Capture the cell that displays the provided text and extract its (x, y) central coordinate. 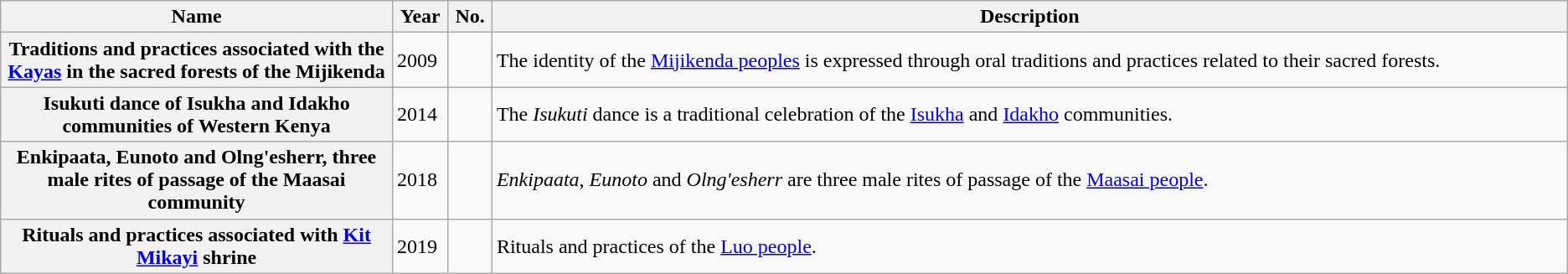
Traditions and practices associated with the Kayas in the sacred forests of the Mijikenda (197, 60)
Enkipaata, Eunoto and Olng'esherr are three male rites of passage of the Maasai people. (1029, 180)
Isukuti dance of Isukha and Idakho communities of Western Kenya (197, 114)
No. (470, 17)
Year (420, 17)
Rituals and practices of the Luo people. (1029, 246)
Rituals and practices associated with Kit Mikayi shrine (197, 246)
2009 (420, 60)
Description (1029, 17)
The Isukuti dance is a traditional celebration of the Isukha and Idakho communities. (1029, 114)
The identity of the Mijikenda peoples is expressed through oral traditions and practices related to their sacred forests. (1029, 60)
Enkipaata, Eunoto and Olng'esherr, three male rites of passage of the Maasai community (197, 180)
2019 (420, 246)
2018 (420, 180)
Name (197, 17)
2014 (420, 114)
